Output the [X, Y] coordinate of the center of the cell containing the given text.  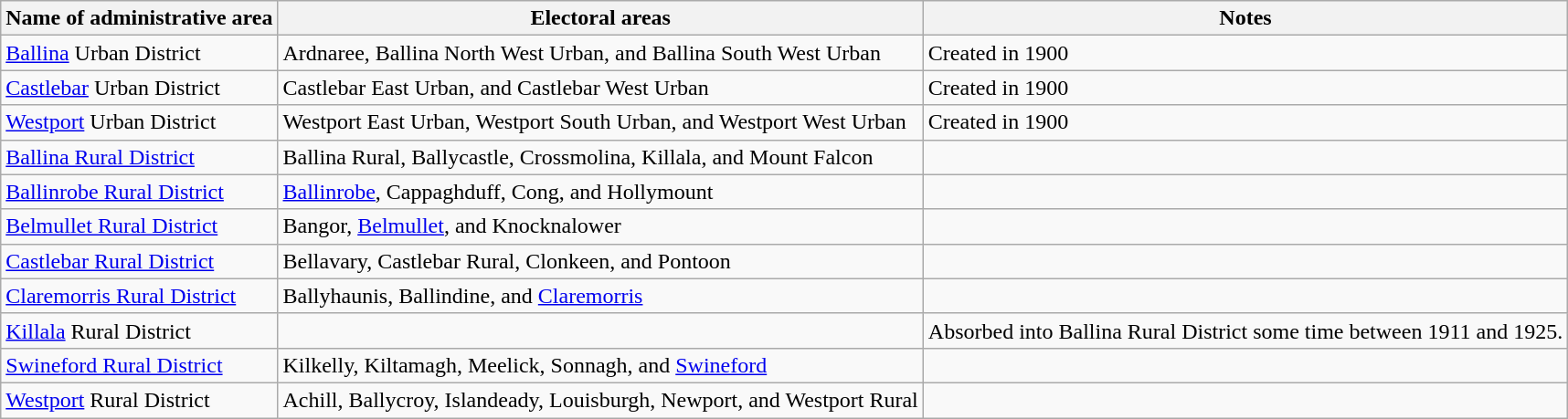
Killala Rural District [139, 330]
Belmullet Rural District [139, 226]
Ardnaree, Ballina North West Urban, and Ballina South West Urban [600, 53]
Ballina Rural District [139, 157]
Ballyhaunis, Ballindine, and Claremorris [600, 296]
Ballinrobe, Cappaghduff, Cong, and Hollymount [600, 192]
Claremorris Rural District [139, 296]
Bangor, Belmullet, and Knocknalower [600, 226]
Electoral areas [600, 18]
Kilkelly, Kiltamagh, Meelick, Sonnagh, and Swineford [600, 365]
Castlebar East Urban, and Castlebar West Urban [600, 88]
Castlebar Rural District [139, 261]
Absorbed into Ballina Rural District some time between 1911 and 1925. [1245, 330]
Westport East Urban, Westport South Urban, and Westport West Urban [600, 122]
Ballina Urban District [139, 53]
Ballinrobe Rural District [139, 192]
Achill, Ballycroy, Islandeady, Louisburgh, Newport, and Westport Rural [600, 400]
Bellavary, Castlebar Rural, Clonkeen, and Pontoon [600, 261]
Castlebar Urban District [139, 88]
Notes [1245, 18]
Westport Rural District [139, 400]
Westport Urban District [139, 122]
Name of administrative area [139, 18]
Swineford Rural District [139, 365]
Ballina Rural, Ballycastle, Crossmolina, Killala, and Mount Falcon [600, 157]
